Return the [x, y] coordinate for the center point of the cell that contains the specified text.  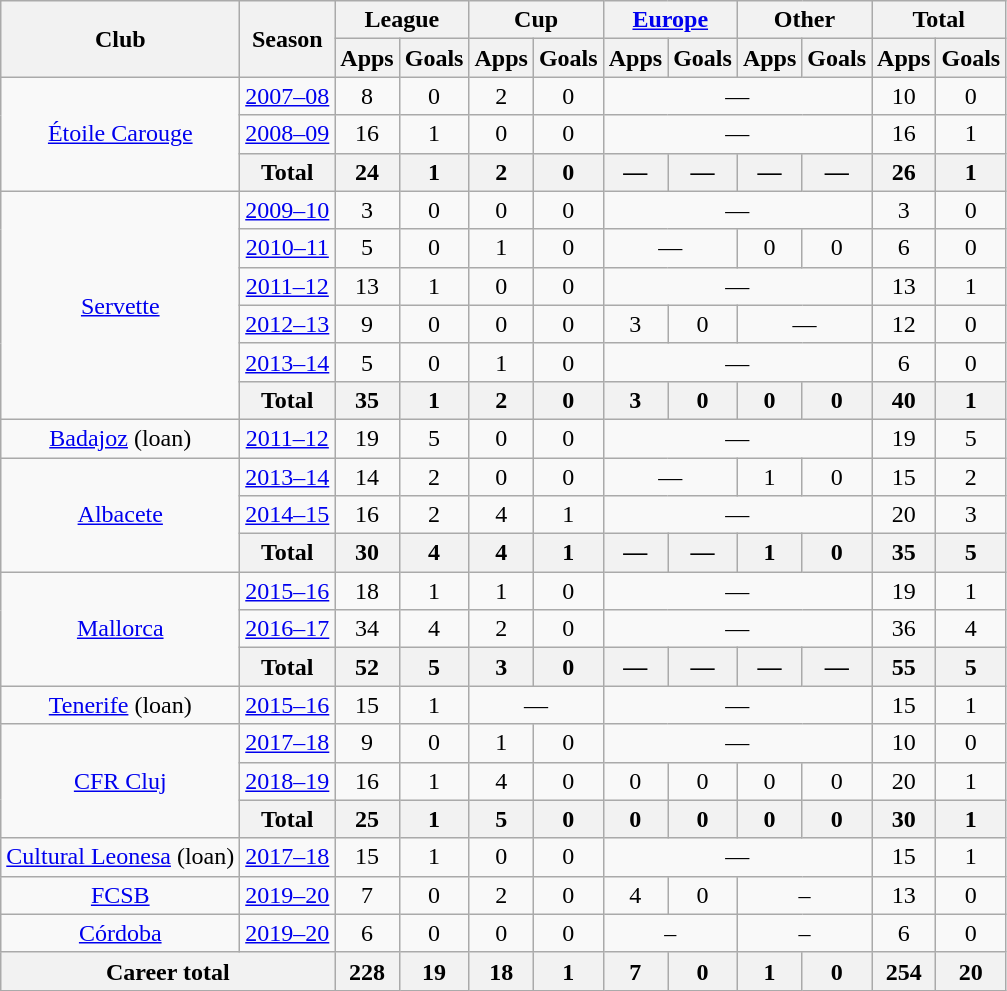
CFR Cluj [120, 781]
55 [904, 667]
2007–08 [288, 96]
52 [367, 667]
Cultural Leonesa (loan) [120, 857]
Europe [670, 20]
2016–17 [288, 629]
34 [367, 629]
Club [120, 39]
League [402, 20]
2018–19 [288, 781]
Mallorca [120, 629]
2009–10 [288, 210]
40 [904, 400]
26 [904, 172]
Badajoz (loan) [120, 438]
Cup [536, 20]
Albacete [120, 515]
Season [288, 39]
Other [804, 20]
Étoile Carouge [120, 134]
14 [367, 477]
2014–15 [288, 515]
2012–13 [288, 324]
12 [904, 324]
2008–09 [288, 134]
228 [367, 971]
25 [367, 819]
36 [904, 629]
Córdoba [120, 933]
Servette [120, 305]
Career total [168, 971]
2010–11 [288, 248]
254 [904, 971]
FCSB [120, 895]
24 [367, 172]
Tenerife (loan) [120, 705]
8 [367, 96]
